Locate the cell with the specified text and output its [x, y] center coordinate. 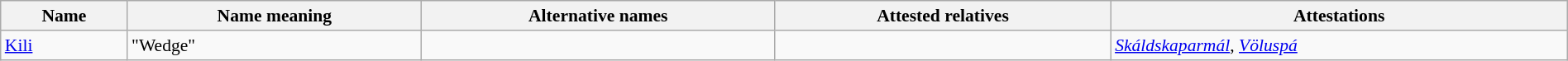
Kili [65, 45]
Alternative names [599, 16]
"Wedge" [275, 45]
Name [65, 16]
Attestations [1339, 16]
Attested relatives [943, 16]
Skáldskaparmál, Völuspá [1339, 45]
Name meaning [275, 16]
